Return (x, y) of the center of cell containing provided text 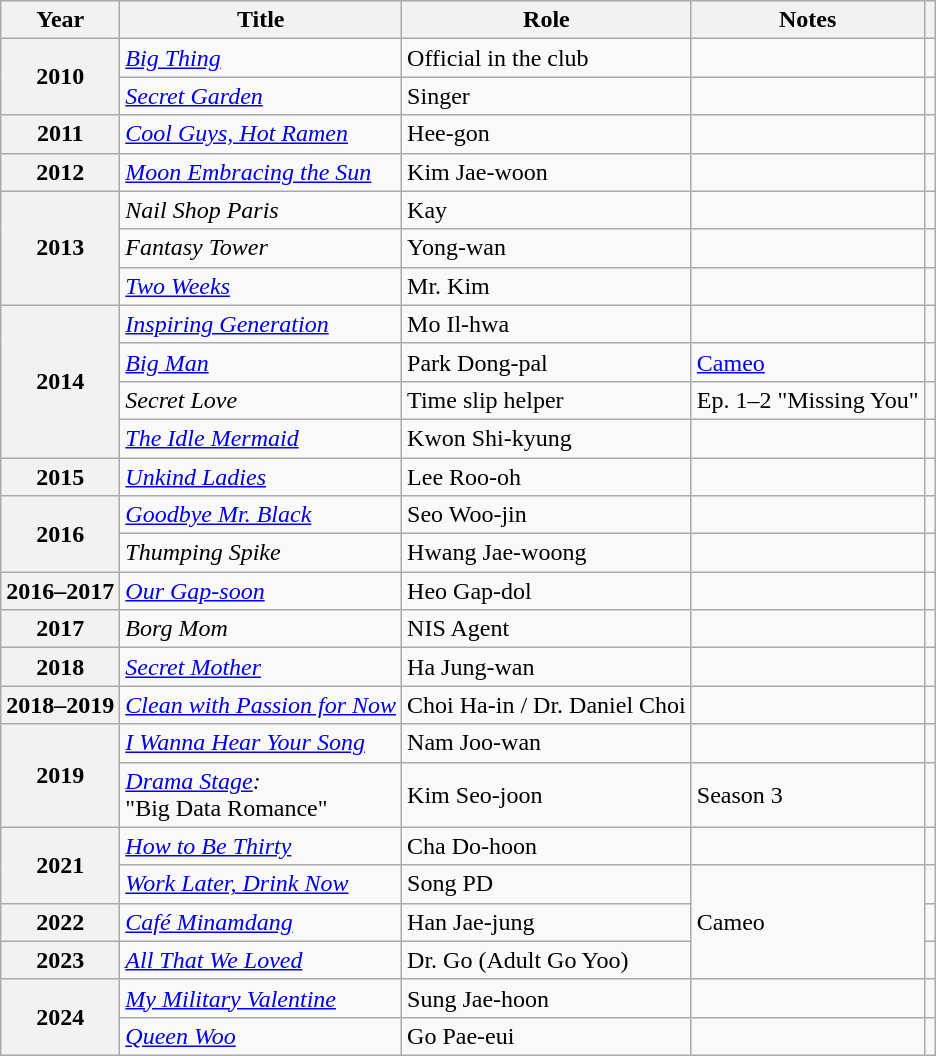
Cha Do-hoon (547, 846)
2010 (60, 77)
2016 (60, 534)
Han Jae-jung (547, 922)
2022 (60, 922)
Big Thing (261, 58)
Kay (547, 210)
Choi Ha-in / Dr. Daniel Choi (547, 705)
Role (547, 20)
Nail Shop Paris (261, 210)
Song PD (547, 884)
Big Man (261, 362)
Thumping Spike (261, 553)
Kim Seo-joon (547, 794)
Work Later, Drink Now (261, 884)
2016–2017 (60, 591)
Heo Gap-dol (547, 591)
2012 (60, 172)
Cool Guys, Hot Ramen (261, 134)
Ep. 1–2 "Missing You" (808, 400)
2018 (60, 667)
Yong-wan (547, 248)
Title (261, 20)
2014 (60, 381)
Mr. Kim (547, 286)
2011 (60, 134)
Moon Embracing the Sun (261, 172)
How to Be Thirty (261, 846)
Time slip helper (547, 400)
Café Minamdang (261, 922)
Mo Il-hwa (547, 324)
Seo Woo-jin (547, 515)
Fantasy Tower (261, 248)
All That We Loved (261, 960)
Notes (808, 20)
Singer (547, 96)
Kwon Shi-kyung (547, 438)
Ha Jung-wan (547, 667)
Queen Woo (261, 1036)
2015 (60, 477)
2013 (60, 248)
Secret Mother (261, 667)
2019 (60, 776)
Year (60, 20)
Inspiring Generation (261, 324)
Secret Love (261, 400)
Park Dong-pal (547, 362)
Go Pae-eui (547, 1036)
2024 (60, 1017)
2017 (60, 629)
Our Gap-soon (261, 591)
Two Weeks (261, 286)
Sung Jae-hoon (547, 998)
Nam Joo-wan (547, 743)
My Military Valentine (261, 998)
Goodbye Mr. Black (261, 515)
2018–2019 (60, 705)
Kim Jae-woon (547, 172)
Hwang Jae-woong (547, 553)
Lee Roo-oh (547, 477)
The Idle Mermaid (261, 438)
Hee-gon (547, 134)
I Wanna Hear Your Song (261, 743)
Secret Garden (261, 96)
Drama Stage: "Big Data Romance" (261, 794)
Borg Mom (261, 629)
Season 3 (808, 794)
Unkind Ladies (261, 477)
2023 (60, 960)
Official in the club (547, 58)
Dr. Go (Adult Go Yoo) (547, 960)
NIS Agent (547, 629)
2021 (60, 865)
Clean with Passion for Now (261, 705)
